Provide the [X, Y] coordinate of the cell's center where the given text is located.  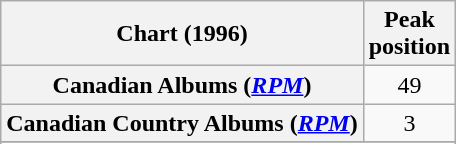
Chart (1996) [182, 34]
Canadian Country Albums (RPM) [182, 123]
49 [409, 85]
Peakposition [409, 34]
Canadian Albums (RPM) [182, 85]
3 [409, 123]
